For the text-containing cell, return its midpoint in (x, y) coordinate format. 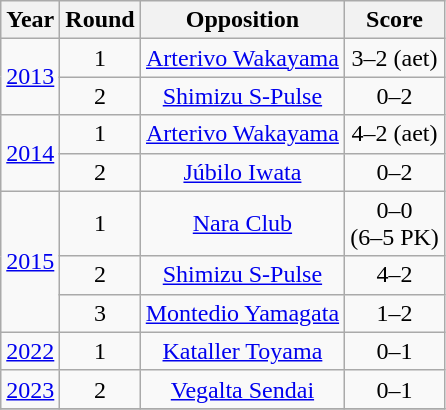
2023 (30, 389)
Nara Club (242, 224)
0–0 (6–5 PK) (395, 224)
1–2 (395, 313)
Opposition (242, 20)
Montedio Yamagata (242, 313)
Year (30, 20)
Júbilo Iwata (242, 172)
4–2 (395, 275)
Score (395, 20)
3–2 (aet) (395, 58)
2015 (30, 262)
2022 (30, 351)
Round (100, 20)
4–2 (aet) (395, 134)
3 (100, 313)
2014 (30, 153)
Kataller Toyama (242, 351)
2013 (30, 77)
Vegalta Sendai (242, 389)
